Return the [X, Y] coordinate for the center point of the cell that contains the specified text.  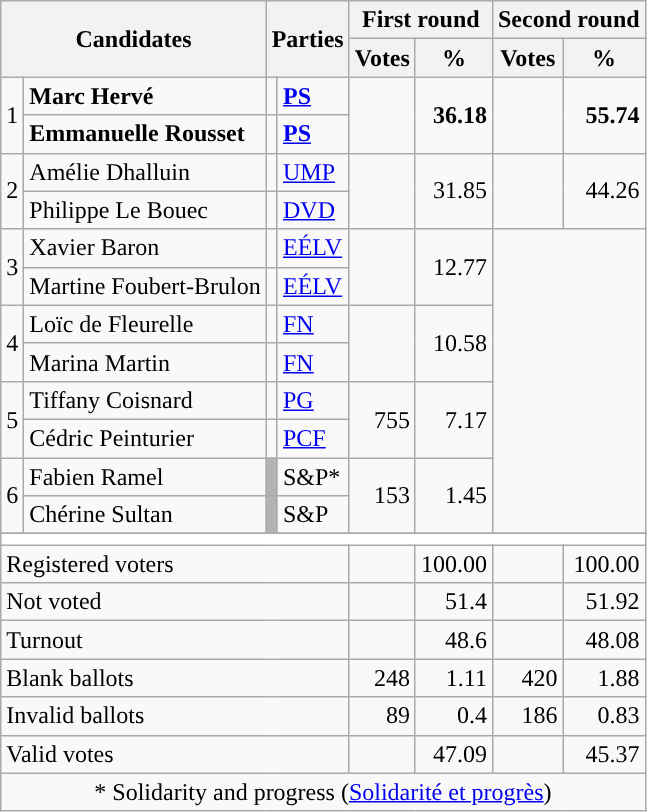
Chérine Sultan [145, 515]
31.85 [454, 191]
153 [382, 496]
Cédric Peinturier [145, 438]
186 [528, 716]
* Solidarity and progress (Solidarité et progrès) [323, 792]
248 [382, 678]
First round [420, 20]
0.4 [454, 716]
47.09 [454, 754]
51.4 [454, 602]
Martine Foubert-Brulon [145, 286]
36.18 [454, 115]
Candidates [134, 39]
Xavier Baron [145, 248]
Emmanuelle Rousset [145, 134]
UMP [313, 172]
Valid votes [175, 754]
1 [12, 115]
S&P [313, 515]
0.83 [604, 716]
Parties [308, 39]
Fabien Ramel [145, 477]
45.37 [604, 754]
S&P* [313, 477]
755 [382, 419]
Marc Hervé [145, 96]
Marina Martin [145, 362]
Second round [568, 20]
12.77 [454, 267]
1.11 [454, 678]
48.6 [454, 640]
51.92 [604, 602]
Turnout [175, 640]
6 [12, 496]
7.17 [454, 419]
Loïc de Fleurelle [145, 324]
5 [12, 419]
1.88 [604, 678]
44.26 [604, 191]
48.08 [604, 640]
3 [12, 267]
10.58 [454, 343]
2 [12, 191]
Philippe Le Bouec [145, 210]
Tiffany Coisnard [145, 400]
DVD [313, 210]
Invalid ballots [175, 716]
89 [382, 716]
1.45 [454, 496]
Registered voters [175, 564]
Not voted [175, 602]
Blank ballots [175, 678]
420 [528, 678]
PCF [313, 438]
55.74 [604, 115]
Amélie Dhalluin [145, 172]
PG [313, 400]
4 [12, 343]
